For the text-containing cell, return its midpoint in [x, y] coordinate format. 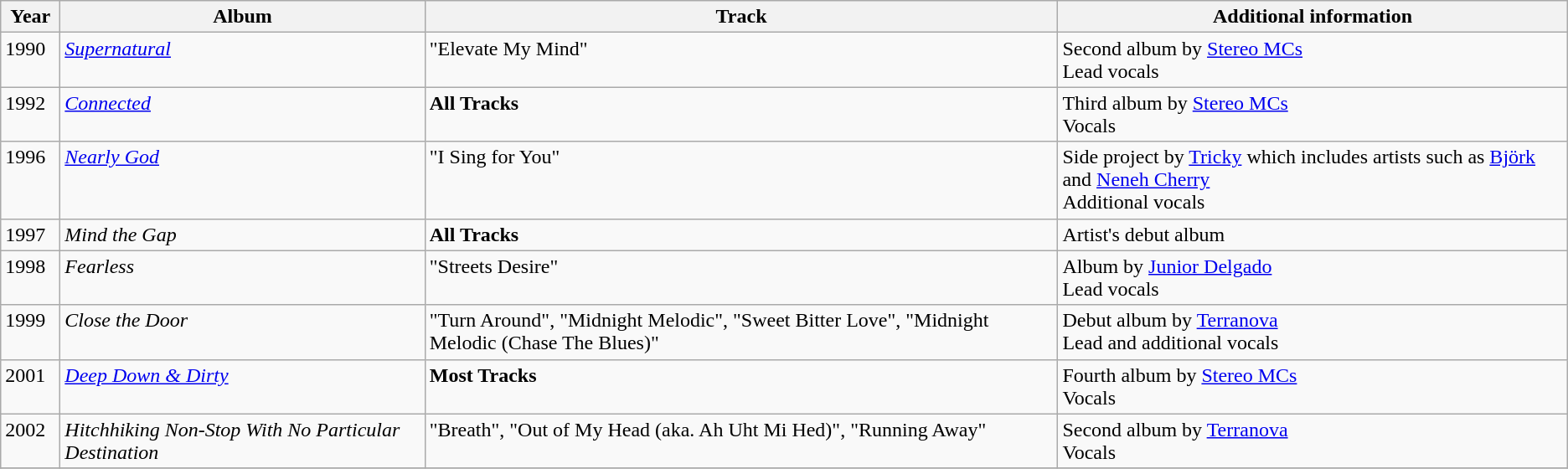
"Streets Desire" [741, 278]
"Elevate My Mind" [741, 60]
1996 [30, 180]
Artist's debut album [1313, 234]
Fourth album by Stereo MCsVocals [1313, 387]
Nearly God [243, 180]
Third album by Stereo MCsVocals [1313, 114]
"Turn Around", "Midnight Melodic", "Sweet Bitter Love", "Midnight Melodic (Chase The Blues)" [741, 332]
Fearless [243, 278]
Second album by TerranovaVocals [1313, 441]
Hitchhiking Non-Stop With No Particular Destination [243, 441]
Album by Junior DelgadoLead vocals [1313, 278]
1992 [30, 114]
1998 [30, 278]
Debut album by TerranovaLead and additional vocals [1313, 332]
"Breath", "Out of My Head (aka. Ah Uht Mi Hed)", "Running Away" [741, 441]
Supernatural [243, 60]
Album [243, 17]
2002 [30, 441]
1990 [30, 60]
Close the Door [243, 332]
1997 [30, 234]
Second album by Stereo MCsLead vocals [1313, 60]
"I Sing for You" [741, 180]
Most Tracks [741, 387]
Track [741, 17]
Deep Down & Dirty [243, 387]
Additional information [1313, 17]
Connected [243, 114]
Mind the Gap [243, 234]
Year [30, 17]
1999 [30, 332]
Side project by Tricky which includes artists such as Björk and Neneh CherryAdditional vocals [1313, 180]
2001 [30, 387]
